Locate the cell with the specified text and output its (x, y) center coordinate. 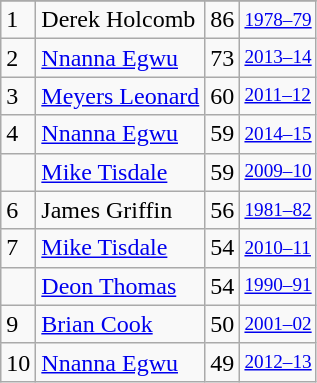
1981–82 (278, 210)
9 (18, 324)
2010–11 (278, 248)
50 (222, 324)
4 (18, 134)
James Griffin (120, 210)
Meyers Leonard (120, 96)
7 (18, 248)
10 (18, 362)
2001–02 (278, 324)
6 (18, 210)
1978–79 (278, 20)
2 (18, 58)
56 (222, 210)
60 (222, 96)
2011–12 (278, 96)
1990–91 (278, 286)
2012–13 (278, 362)
2013–14 (278, 58)
73 (222, 58)
1 (18, 20)
3 (18, 96)
Derek Holcomb (120, 20)
2014–15 (278, 134)
Brian Cook (120, 324)
49 (222, 362)
2009–10 (278, 172)
Deon Thomas (120, 286)
86 (222, 20)
